Output the [x, y] coordinate of the center of the cell containing the given text.  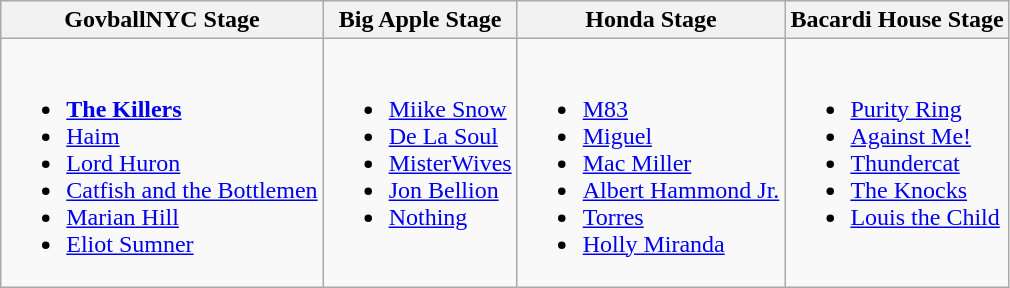
Miike SnowDe La SoulMisterWivesJon BellionNothing [420, 163]
Big Apple Stage [420, 20]
GovballNYC Stage [162, 20]
Purity RingAgainst Me!ThundercatThe KnocksLouis the Child [897, 163]
M83MiguelMac MillerAlbert Hammond Jr.TorresHolly Miranda [651, 163]
Bacardi House Stage [897, 20]
Honda Stage [651, 20]
The KillersHaimLord HuronCatfish and the BottlemenMarian HillEliot Sumner [162, 163]
